Extract the (x, y) coordinate from the center of the cell holding the provided text.  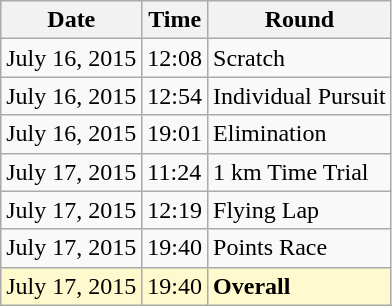
Date (72, 20)
Individual Pursuit (300, 96)
1 km Time Trial (300, 172)
Flying Lap (300, 210)
12:19 (175, 210)
11:24 (175, 172)
12:54 (175, 96)
Points Race (300, 248)
Elimination (300, 134)
Overall (300, 286)
Scratch (300, 58)
Time (175, 20)
Round (300, 20)
12:08 (175, 58)
19:01 (175, 134)
